Find where the given text appears and provide that cell's center as [X, Y] coordinate. 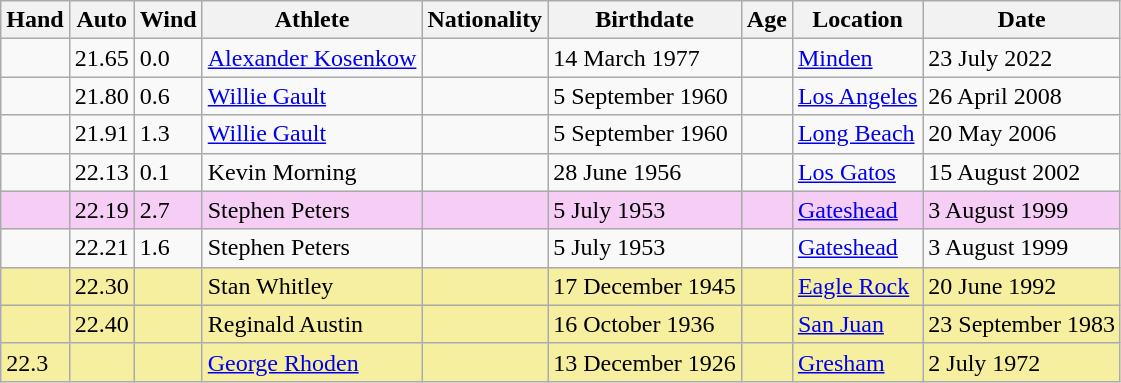
22.21 [102, 248]
22.19 [102, 210]
22.3 [35, 362]
Stan Whitley [312, 286]
Date [1022, 20]
17 December 1945 [645, 286]
0.6 [168, 96]
26 April 2008 [1022, 96]
Birthdate [645, 20]
1.6 [168, 248]
Hand [35, 20]
0.1 [168, 172]
Alexander Kosenkow [312, 58]
Gresham [857, 362]
0.0 [168, 58]
14 March 1977 [645, 58]
21.65 [102, 58]
23 September 1983 [1022, 324]
23 July 2022 [1022, 58]
22.30 [102, 286]
Kevin Morning [312, 172]
21.91 [102, 134]
22.13 [102, 172]
20 June 1992 [1022, 286]
Location [857, 20]
Wind [168, 20]
Los Gatos [857, 172]
13 December 1926 [645, 362]
George Rhoden [312, 362]
22.40 [102, 324]
21.80 [102, 96]
2 July 1972 [1022, 362]
15 August 2002 [1022, 172]
20 May 2006 [1022, 134]
Reginald Austin [312, 324]
Athlete [312, 20]
1.3 [168, 134]
San Juan [857, 324]
Nationality [485, 20]
Long Beach [857, 134]
16 October 1936 [645, 324]
Eagle Rock [857, 286]
Auto [102, 20]
Age [766, 20]
28 June 1956 [645, 172]
Los Angeles [857, 96]
Minden [857, 58]
2.7 [168, 210]
